Return (x, y) of the center of cell containing provided text 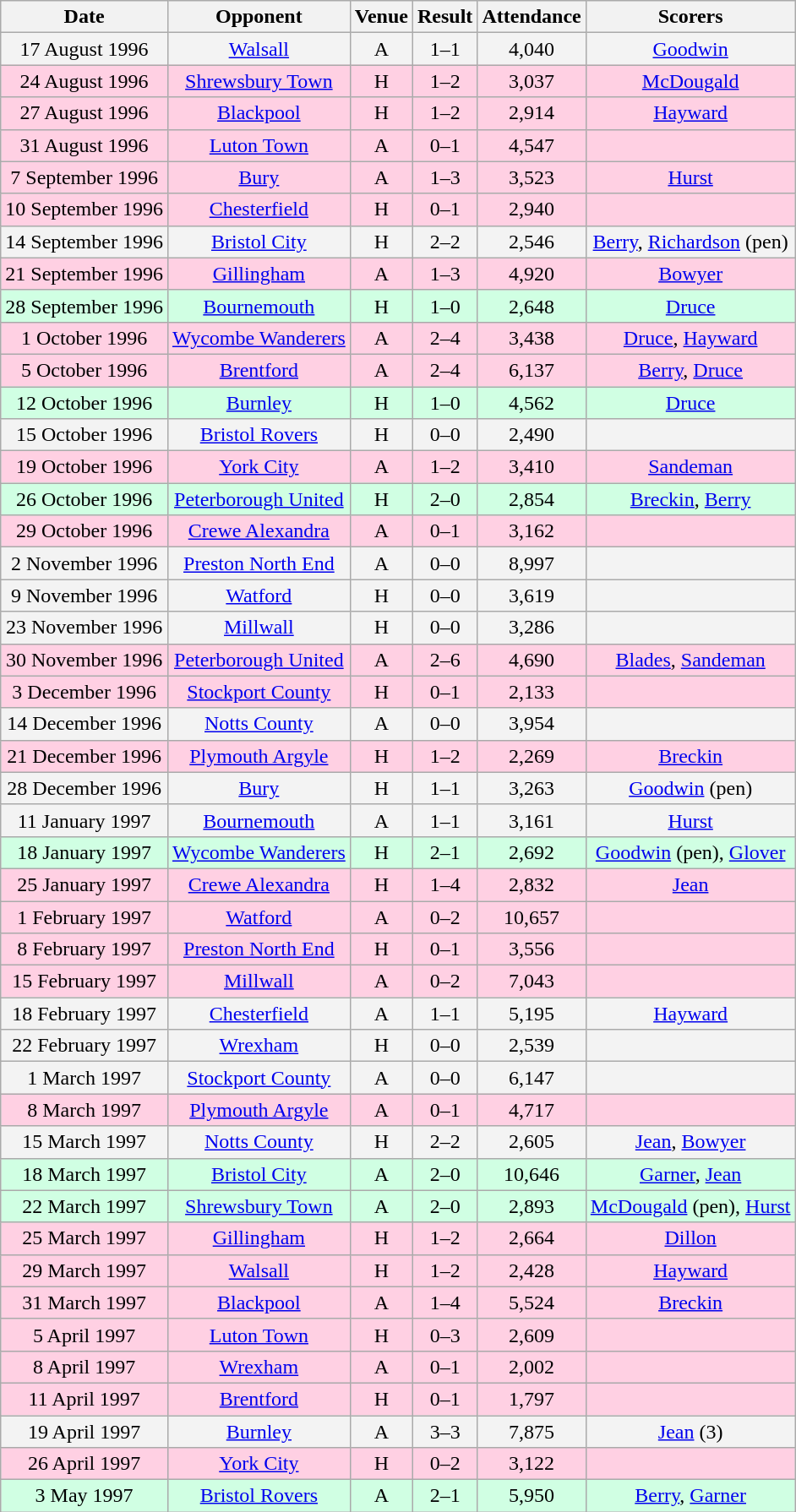
18 March 1997 (85, 1174)
1 March 1997 (85, 1078)
Dillon (690, 1238)
Garner, Jean (690, 1174)
5 October 1996 (85, 370)
30 November 1996 (85, 660)
2,914 (532, 113)
7 September 1996 (85, 177)
4,690 (532, 660)
22 March 1997 (85, 1206)
Berry, Garner (690, 1496)
5,524 (532, 1303)
23 November 1996 (85, 628)
0–3 (444, 1335)
5 April 1997 (85, 1335)
15 February 1997 (85, 982)
10,646 (532, 1174)
6,147 (532, 1078)
3,410 (532, 467)
21 September 1996 (85, 274)
8 April 1997 (85, 1367)
28 September 1996 (85, 306)
9 November 1996 (85, 596)
3,286 (532, 628)
11 April 1997 (85, 1399)
15 March 1997 (85, 1142)
14 December 1996 (85, 724)
25 March 1997 (85, 1238)
Druce, Hayward (690, 338)
18 February 1997 (85, 1014)
2,002 (532, 1367)
2,605 (532, 1142)
Blades, Sandeman (690, 660)
7,043 (532, 982)
Scorers (690, 17)
8,997 (532, 563)
Breckin, Berry (690, 499)
Sandeman (690, 467)
1,797 (532, 1399)
3,438 (532, 338)
Goodwin (690, 49)
6,137 (532, 370)
1 October 1996 (85, 338)
3,162 (532, 531)
3–3 (444, 1432)
5,950 (532, 1496)
4,920 (532, 274)
3,161 (532, 820)
2,609 (532, 1335)
Jean, Bowyer (690, 1142)
2,893 (532, 1206)
Jean (690, 884)
2,133 (532, 692)
4,040 (532, 49)
2,546 (532, 242)
3,556 (532, 949)
8 February 1997 (85, 949)
19 April 1997 (85, 1432)
3,619 (532, 596)
15 October 1996 (85, 435)
29 March 1997 (85, 1270)
19 October 1996 (85, 467)
3,523 (532, 177)
2,269 (532, 756)
31 August 1996 (85, 145)
11 January 1997 (85, 820)
2,692 (532, 852)
McDougald (690, 81)
5,195 (532, 1014)
21 December 1996 (85, 756)
3 May 1997 (85, 1496)
10 September 1996 (85, 209)
2,854 (532, 499)
Venue (381, 17)
2,832 (532, 884)
Berry, Druce (690, 370)
2 November 1996 (85, 563)
Attendance (532, 17)
4,717 (532, 1110)
27 August 1996 (85, 113)
2,490 (532, 435)
12 October 1996 (85, 403)
Result (444, 17)
Berry, Richardson (pen) (690, 242)
26 April 1997 (85, 1464)
Bowyer (690, 274)
2,664 (532, 1238)
2,648 (532, 306)
25 January 1997 (85, 884)
22 February 1997 (85, 1046)
3 December 1996 (85, 692)
8 March 1997 (85, 1110)
2,539 (532, 1046)
24 August 1996 (85, 81)
14 September 1996 (85, 242)
2,428 (532, 1270)
17 August 1996 (85, 49)
10,657 (532, 916)
3,954 (532, 724)
2,940 (532, 209)
McDougald (pen), Hurst (690, 1206)
7,875 (532, 1432)
Goodwin (pen), Glover (690, 852)
Goodwin (pen) (690, 788)
Opponent (259, 17)
Date (85, 17)
Jean (3) (690, 1432)
26 October 1996 (85, 499)
18 January 1997 (85, 852)
29 October 1996 (85, 531)
3,122 (532, 1464)
2–6 (444, 660)
3,263 (532, 788)
1 February 1997 (85, 916)
4,562 (532, 403)
31 March 1997 (85, 1303)
4,547 (532, 145)
3,037 (532, 81)
28 December 1996 (85, 788)
